Pinpoint the cell where the given text exists, returning its [X, Y] midpoint coordinate. 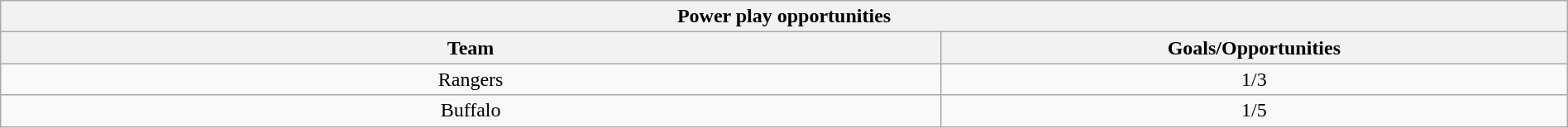
1/5 [1254, 111]
Goals/Opportunities [1254, 48]
Buffalo [471, 111]
Power play opportunities [784, 17]
Rangers [471, 79]
1/3 [1254, 79]
Team [471, 48]
